For the text-containing cell, return its midpoint in [X, Y] coordinate format. 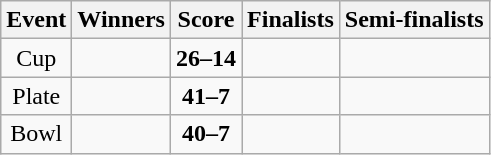
41–7 [206, 96]
Winners [122, 20]
Finalists [291, 20]
Score [206, 20]
Cup [36, 58]
40–7 [206, 134]
26–14 [206, 58]
Plate [36, 96]
Event [36, 20]
Semi-finalists [414, 20]
Bowl [36, 134]
